Provide the (X, Y) coordinate of the cell's center where the given text is located.  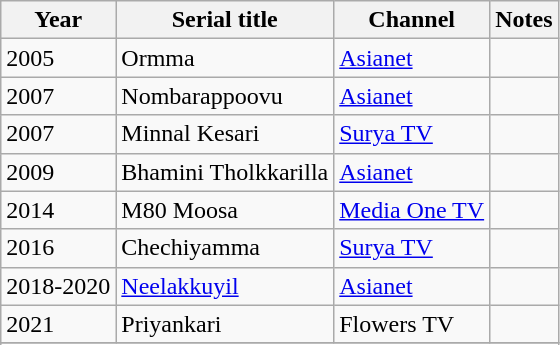
Bhamini Tholkkarilla (225, 172)
Serial title (225, 20)
Notes (524, 20)
Priyankari (225, 324)
Ormma (225, 58)
2009 (58, 172)
Channel (412, 20)
Neelakkuyil (225, 286)
2016 (58, 248)
Minnal Kesari (225, 134)
Media One TV (412, 210)
Year (58, 20)
M80 Moosa (225, 210)
2005 (58, 58)
Nombarappoovu (225, 96)
2014 (58, 210)
2021 (58, 324)
Flowers TV (412, 324)
Chechiyamma (225, 248)
2018-2020 (58, 286)
